Locate the cell with the specified text and output its [X, Y] center coordinate. 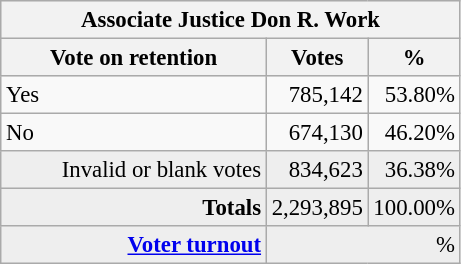
Associate Justice Don R. Work [231, 20]
53.80% [414, 95]
Votes [317, 58]
No [134, 133]
36.38% [414, 170]
Totals [134, 208]
785,142 [317, 95]
Invalid or blank votes [134, 170]
Voter turnout [134, 245]
Yes [134, 95]
100.00% [414, 208]
46.20% [414, 133]
Vote on retention [134, 58]
834,623 [317, 170]
2,293,895 [317, 208]
674,130 [317, 133]
